Detect which cell encompasses the target text, then output its [X, Y] center coordinate. 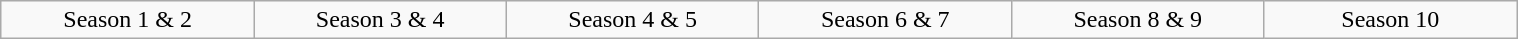
Season 3 & 4 [380, 20]
Season 10 [1390, 20]
Season 4 & 5 [632, 20]
Season 6 & 7 [886, 20]
Season 1 & 2 [128, 20]
Season 8 & 9 [1138, 20]
